Extract the (x, y) coordinate from the center of the cell holding the provided text.  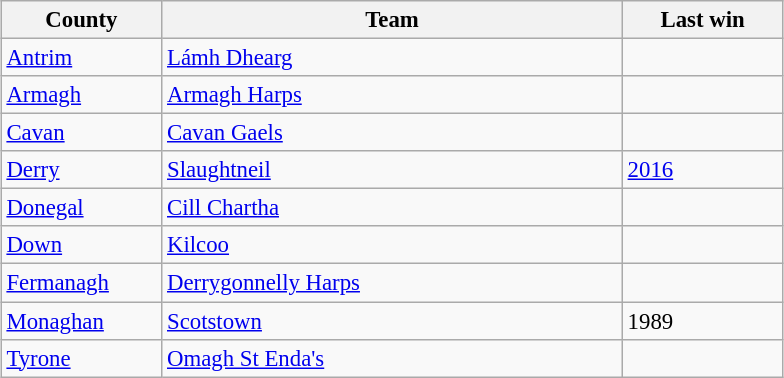
Kilcoo (392, 245)
County (82, 20)
Armagh (82, 95)
Armagh Harps (392, 95)
Cill Chartha (392, 208)
Lámh Dhearg (392, 58)
Antrim (82, 58)
Scotstown (392, 321)
Derrygonnelly Harps (392, 283)
Monaghan (82, 321)
Cavan (82, 133)
Slaughtneil (392, 170)
Donegal (82, 208)
Derry (82, 170)
1989 (702, 321)
Down (82, 245)
Cavan Gaels (392, 133)
Last win (702, 20)
Tyrone (82, 358)
Team (392, 20)
Fermanagh (82, 283)
Omagh St Enda's (392, 358)
2016 (702, 170)
